Pinpoint the cell where the given text exists, returning its (x, y) midpoint coordinate. 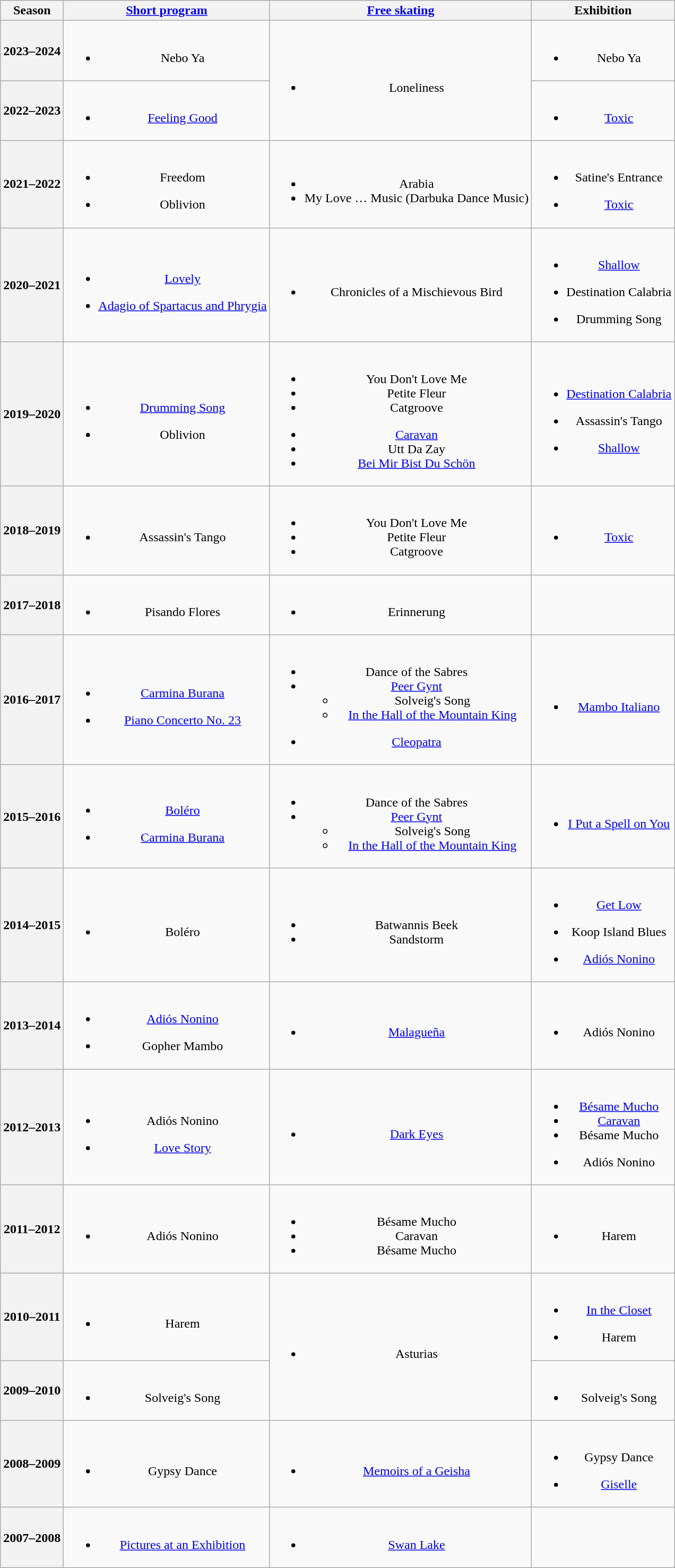
Dance of the Sabres Peer Gynt Solveig's SongIn the Hall of the Mountain King (401, 816)
2013–2014 (32, 1025)
Adiós Nonino Love Story (167, 1127)
Chronicles of a Mischievous Bird (401, 284)
Exhibition (603, 11)
Loneliness (401, 81)
2009–2010 (32, 1390)
Mambo Italiano (603, 699)
2018–2019 (32, 531)
Dance of the Sabres Peer Gynt Solveig's SongIn the Hall of the Mountain King Cleopatra (401, 699)
Asturias (401, 1347)
Satine's Entrance Toxic (603, 184)
Batwannis Beek Sandstorm (401, 924)
Gypsy Dance Giselle (603, 1464)
FreedomOblivion (167, 184)
2019–2020 (32, 414)
2020–2021 (32, 284)
Free skating (401, 11)
Get Low Koop Island Blues Adiós Nonino (603, 924)
Erinnerung (401, 605)
Gypsy Dance (167, 1464)
Boléro (167, 924)
Boléro Carmina Burana (167, 816)
2023–2024 (32, 51)
You Don't Love Me Petite Fleur Catgroove (401, 531)
You Don't Love Me Petite Fleur Catgroove Caravan Utt Da Zay Bei Mir Bist Du Schön (401, 414)
2007–2008 (32, 1538)
Short program (167, 11)
2010–2011 (32, 1317)
Bésame Mucho Caravan Bésame Mucho (401, 1229)
Adiós Nonino Gopher Mambo (167, 1025)
Pictures at an Exhibition (167, 1538)
Pisando Flores (167, 605)
2021–2022 (32, 184)
Bésame Mucho Caravan Bésame Mucho Adiós Nonino (603, 1127)
Shallow Destination Calabria Drumming Song (603, 284)
Destination Calabria Assassin's Tango Shallow (603, 414)
Memoirs of a Geisha (401, 1464)
Arabia My Love … Music (Darbuka Dance Music) (401, 184)
2022–2023 (32, 110)
Season (32, 11)
Dark Eyes (401, 1127)
Lovely Adagio of Spartacus and Phrygia (167, 284)
In the Closet Harem (603, 1317)
2015–2016 (32, 816)
2012–2013 (32, 1127)
2017–2018 (32, 605)
I Put a Spell on You (603, 816)
2014–2015 (32, 924)
2016–2017 (32, 699)
Assassin's Tango (167, 531)
Malagueña (401, 1025)
Feeling Good (167, 110)
Swan Lake (401, 1538)
Carmina Burana Piano Concerto No. 23 (167, 699)
Drumming Song Oblivion (167, 414)
2008–2009 (32, 1464)
2011–2012 (32, 1229)
